Identify which cell holds the provided text, then report its (x, y) central coordinate. 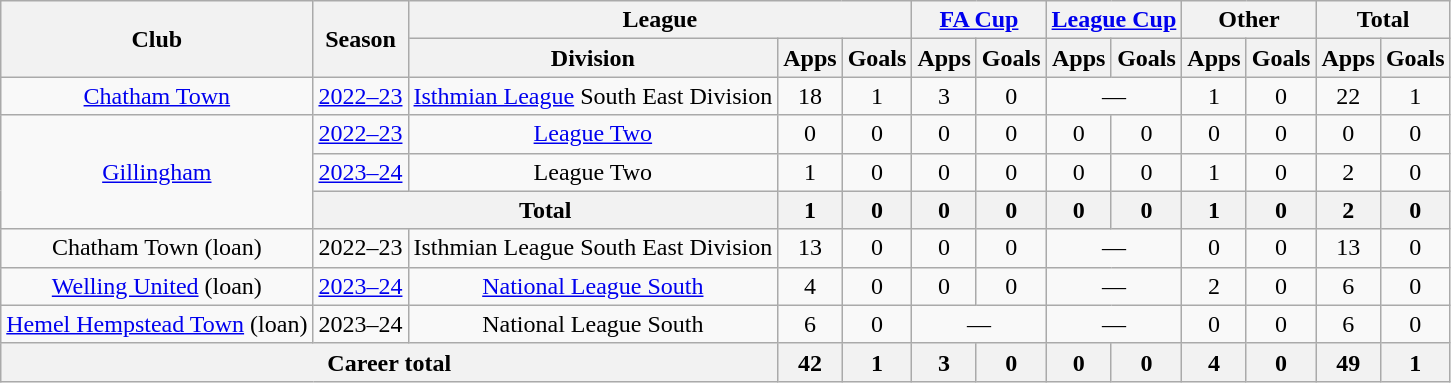
Gillingham (157, 172)
42 (810, 362)
22 (1348, 96)
Chatham Town (loan) (157, 248)
FA Cup (979, 20)
Other (1249, 20)
Welling United (loan) (157, 286)
Division (593, 58)
League (660, 20)
League Cup (1114, 20)
18 (810, 96)
Club (157, 39)
Career total (390, 362)
Hemel Hempstead Town (loan) (157, 324)
49 (1348, 362)
Season (360, 39)
Chatham Town (157, 96)
